Detect which cell encompasses the target text, then output its (X, Y) center coordinate. 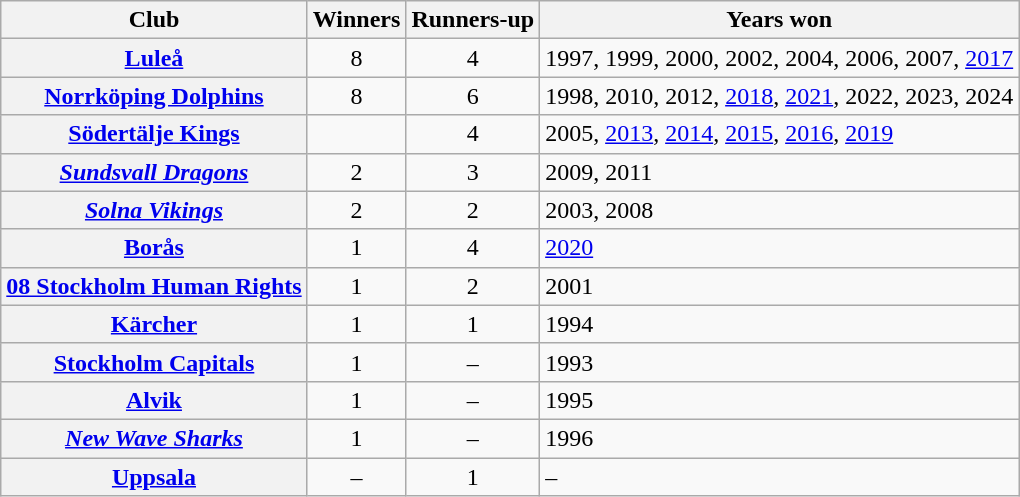
New Wave Sharks (154, 438)
Uppsala (154, 477)
Luleå (154, 58)
Södertälje Kings (154, 134)
Stockholm Capitals (154, 362)
Borås (154, 248)
2009, 2011 (780, 172)
2020 (780, 248)
1993 (780, 362)
3 (473, 172)
1997, 1999, 2000, 2002, 2004, 2006, 2007, 2017 (780, 58)
Solna Vikings (154, 210)
08 Stockholm Human Rights (154, 286)
2005, 2013, 2014, 2015, 2016, 2019 (780, 134)
Alvik (154, 400)
Years won (780, 20)
6 (473, 96)
Sundsvall Dragons (154, 172)
Norrköping Dolphins (154, 96)
Kärcher (154, 324)
Winners (356, 20)
Club (154, 20)
1995 (780, 400)
2001 (780, 286)
Runners-up (473, 20)
1996 (780, 438)
2003, 2008 (780, 210)
1994 (780, 324)
1998, 2010, 2012, 2018, 2021, 2022, 2023, 2024 (780, 96)
